For the text-containing cell, return its midpoint in (x, y) coordinate format. 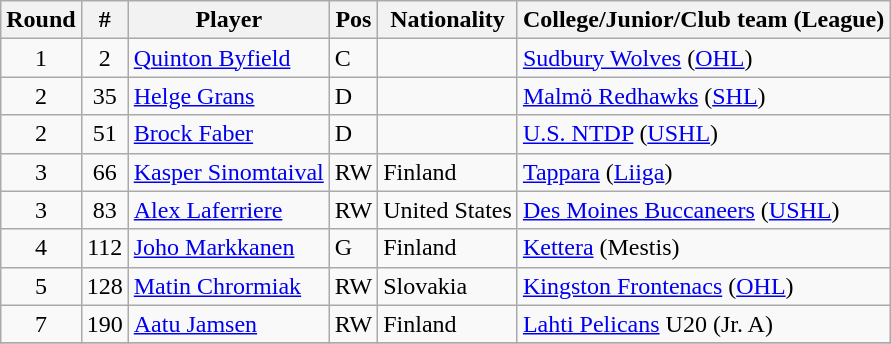
Round (41, 20)
Kingston Frontenacs (OHL) (703, 286)
35 (104, 96)
112 (104, 248)
128 (104, 286)
1 (41, 58)
Lahti Pelicans U20 (Jr. A) (703, 324)
7 (41, 324)
Des Moines Buccaneers (USHL) (703, 210)
66 (104, 172)
U.S. NTDP (USHL) (703, 134)
Sudbury Wolves (OHL) (703, 58)
College/Junior/Club team (League) (703, 20)
Kettera (Mestis) (703, 248)
190 (104, 324)
Helge Grans (228, 96)
Malmö Redhawks (SHL) (703, 96)
Joho Markkanen (228, 248)
Nationality (448, 20)
United States (448, 210)
83 (104, 210)
5 (41, 286)
Quinton Byfield (228, 58)
Kasper Sinomtaival (228, 172)
C (353, 58)
51 (104, 134)
G (353, 248)
Slovakia (448, 286)
Brock Faber (228, 134)
Aatu Jamsen (228, 324)
Tappara (Liiga) (703, 172)
4 (41, 248)
Pos (353, 20)
Alex Laferriere (228, 210)
Player (228, 20)
# (104, 20)
Matin Chrormiak (228, 286)
